From the cell containing the given text, extract its center point as (X, Y) coordinate. 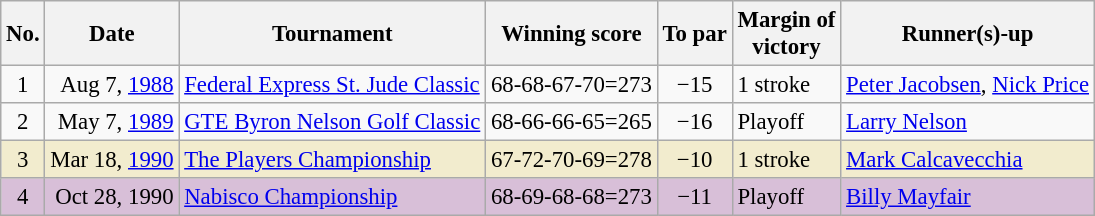
68-69-68-68=273 (572, 197)
May 7, 1989 (112, 122)
Larry Nelson (968, 122)
The Players Championship (332, 160)
Federal Express St. Jude Classic (332, 85)
4 (23, 197)
Tournament (332, 34)
1 (23, 85)
GTE Byron Nelson Golf Classic (332, 122)
Runner(s)-up (968, 34)
Aug 7, 1988 (112, 85)
Nabisco Championship (332, 197)
Winning score (572, 34)
−16 (694, 122)
Date (112, 34)
−15 (694, 85)
67-72-70-69=278 (572, 160)
Oct 28, 1990 (112, 197)
To par (694, 34)
3 (23, 160)
Peter Jacobsen, Nick Price (968, 85)
68-68-67-70=273 (572, 85)
68-66-66-65=265 (572, 122)
−11 (694, 197)
Mark Calcavecchia (968, 160)
Mar 18, 1990 (112, 160)
Billy Mayfair (968, 197)
2 (23, 122)
Margin ofvictory (786, 34)
−10 (694, 160)
No. (23, 34)
